From the cell containing the given text, extract its center point as (X, Y) coordinate. 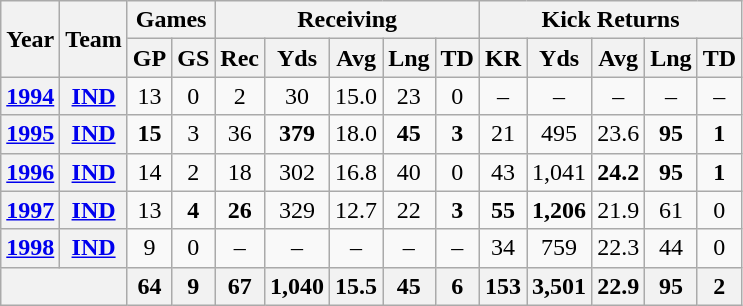
Rec (240, 58)
24.2 (618, 172)
495 (560, 134)
Team (94, 39)
55 (502, 210)
64 (149, 286)
GP (149, 58)
14 (149, 172)
153 (502, 286)
3,501 (560, 286)
302 (298, 172)
15.0 (356, 96)
6 (457, 286)
22 (409, 210)
15 (149, 134)
18 (240, 172)
30 (298, 96)
22.3 (618, 248)
22.9 (618, 286)
1997 (30, 210)
Year (30, 39)
329 (298, 210)
34 (502, 248)
Receiving (348, 20)
4 (194, 210)
12.7 (356, 210)
44 (671, 248)
67 (240, 286)
23.6 (618, 134)
21 (502, 134)
379 (298, 134)
GS (194, 58)
15.5 (356, 286)
1,206 (560, 210)
61 (671, 210)
36 (240, 134)
1994 (30, 96)
1,040 (298, 286)
759 (560, 248)
1995 (30, 134)
KR (502, 58)
Kick Returns (610, 20)
Games (170, 20)
1998 (30, 248)
16.8 (356, 172)
23 (409, 96)
40 (409, 172)
26 (240, 210)
1996 (30, 172)
18.0 (356, 134)
1,041 (560, 172)
43 (502, 172)
21.9 (618, 210)
